From the cell containing the given text, extract its center point as [x, y] coordinate. 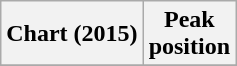
Chart (2015) [72, 34]
Peakposition [189, 34]
